Search for the cell housing the specified text and yield its (x, y) center coordinate. 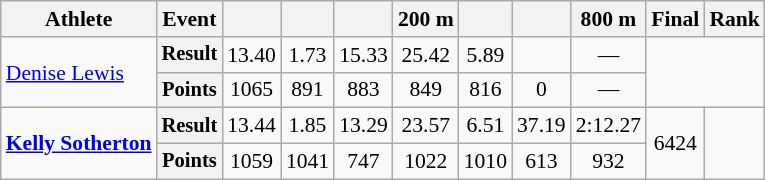
1.73 (308, 55)
747 (364, 162)
Kelly Sotherton (79, 144)
1059 (252, 162)
6424 (675, 144)
1022 (426, 162)
23.57 (426, 126)
37.19 (542, 126)
13.29 (364, 126)
1065 (252, 90)
932 (608, 162)
891 (308, 90)
15.33 (364, 55)
200 m (426, 19)
883 (364, 90)
Rank (734, 19)
13.40 (252, 55)
Athlete (79, 19)
13.44 (252, 126)
Denise Lewis (79, 72)
Event (190, 19)
1.85 (308, 126)
0 (542, 90)
816 (486, 90)
5.89 (486, 55)
Final (675, 19)
849 (426, 90)
6.51 (486, 126)
1041 (308, 162)
2:12.27 (608, 126)
800 m (608, 19)
1010 (486, 162)
25.42 (426, 55)
613 (542, 162)
